Identify which cell holds the provided text, then report its [X, Y] central coordinate. 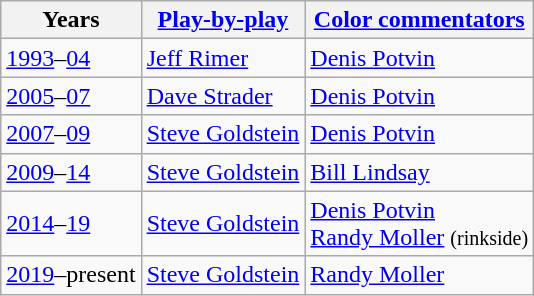
Bill Lindsay [420, 172]
Dave Strader [223, 96]
2019–present [71, 275]
2009–14 [71, 172]
2014–19 [71, 224]
Denis PotvinRandy Moller (rinkside) [420, 224]
Jeff Rimer [223, 58]
Randy Moller [420, 275]
2005–07 [71, 96]
2007–09 [71, 134]
1993–04 [71, 58]
Years [71, 20]
Color commentators [420, 20]
Play-by-play [223, 20]
